Determine the (x, y) coordinate at the center of the cell enclosing the given text.  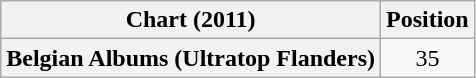
Chart (2011) (191, 20)
Position (428, 20)
Belgian Albums (Ultratop Flanders) (191, 58)
35 (428, 58)
